Scan for the cell matching the given text and deliver its [X, Y] coordinate at center. 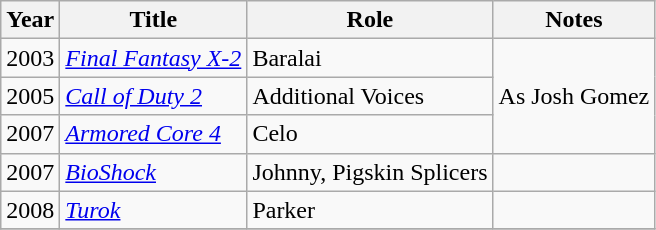
Title [154, 20]
As Josh Gomez [574, 96]
2005 [30, 96]
2003 [30, 58]
Celo [370, 134]
Year [30, 20]
Call of Duty 2 [154, 96]
Armored Core 4 [154, 134]
Parker [370, 210]
Notes [574, 20]
Additional Voices [370, 96]
Final Fantasy X-2 [154, 58]
2008 [30, 210]
Turok [154, 210]
Johnny, Pigskin Splicers [370, 172]
Baralai [370, 58]
Role [370, 20]
BioShock [154, 172]
